Scan for the cell matching the given text and deliver its [X, Y] coordinate at center. 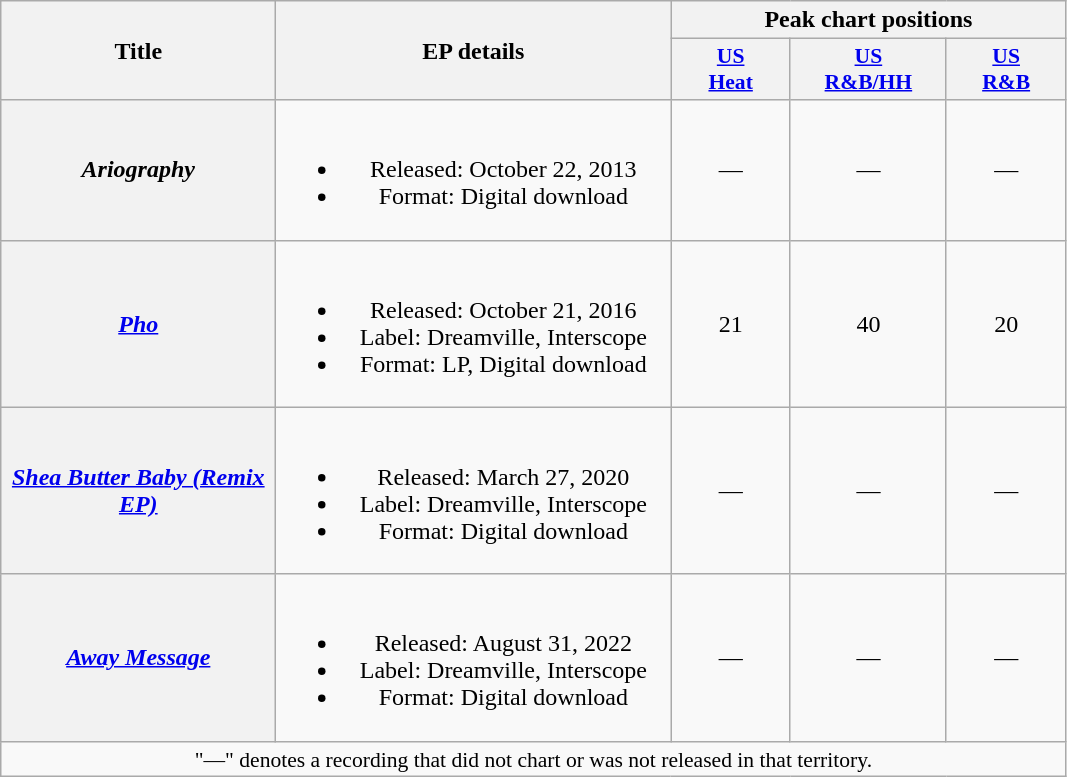
Released: March 27, 2020Label: Dreamville, InterscopeFormat: Digital download [474, 490]
Peak chart positions [868, 20]
USR&B/HH [868, 70]
EP details [474, 50]
Pho [138, 324]
Released: October 21, 2016Label: Dreamville, InterscopeFormat: LP, Digital download [474, 324]
Title [138, 50]
Released: August 31, 2022Label: Dreamville, InterscopeFormat: Digital download [474, 658]
Away Message [138, 658]
Shea Butter Baby (Remix EP) [138, 490]
21 [731, 324]
20 [1006, 324]
Ariography [138, 170]
Released: October 22, 2013Format: Digital download [474, 170]
USHeat [731, 70]
USR&B [1006, 70]
40 [868, 324]
"—" denotes a recording that did not chart or was not released in that territory. [534, 759]
